From the cell containing the given text, extract its center point as [x, y] coordinate. 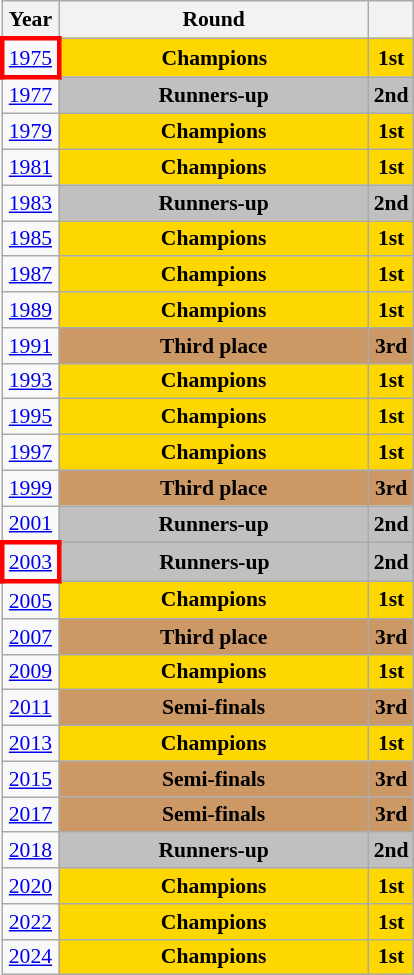
Year [30, 20]
2015 [30, 779]
1975 [30, 58]
Round [214, 20]
2017 [30, 815]
1987 [30, 275]
2009 [30, 672]
1979 [30, 132]
2020 [30, 886]
2005 [30, 600]
1997 [30, 453]
2011 [30, 708]
1999 [30, 488]
2018 [30, 851]
1983 [30, 203]
2022 [30, 922]
1993 [30, 381]
2001 [30, 524]
1981 [30, 168]
2013 [30, 744]
2024 [30, 957]
2007 [30, 637]
1995 [30, 417]
1985 [30, 239]
1977 [30, 96]
2003 [30, 562]
1991 [30, 346]
1989 [30, 310]
